From the cell containing the given text, extract its center point as [x, y] coordinate. 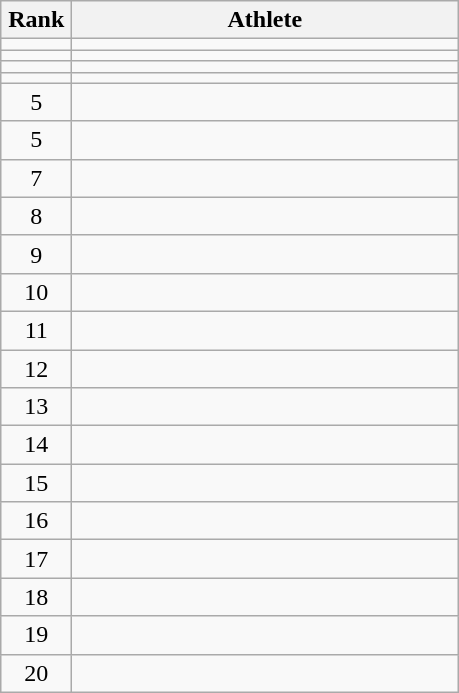
16 [36, 521]
7 [36, 178]
10 [36, 292]
17 [36, 559]
18 [36, 597]
Rank [36, 20]
9 [36, 254]
8 [36, 216]
20 [36, 673]
13 [36, 407]
15 [36, 483]
11 [36, 330]
19 [36, 635]
14 [36, 445]
Athlete [265, 20]
12 [36, 369]
